Extract the [x, y] coordinate from the center of the cell holding the provided text.  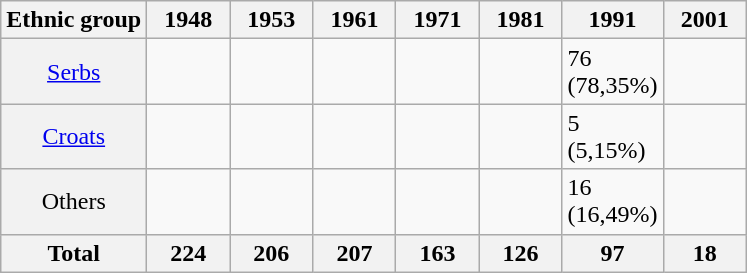
1981 [520, 20]
5 (5,15%) [612, 136]
206 [272, 253]
16 (16,49%) [612, 202]
163 [438, 253]
Croats [74, 136]
76 (78,35%) [612, 72]
1953 [272, 20]
1948 [188, 20]
224 [188, 253]
2001 [704, 20]
1971 [438, 20]
Total [74, 253]
1961 [354, 20]
Serbs [74, 72]
Others [74, 202]
1991 [612, 20]
18 [704, 253]
126 [520, 253]
Ethnic group [74, 20]
97 [612, 253]
207 [354, 253]
